Capture the cell that displays the provided text and extract its (x, y) central coordinate. 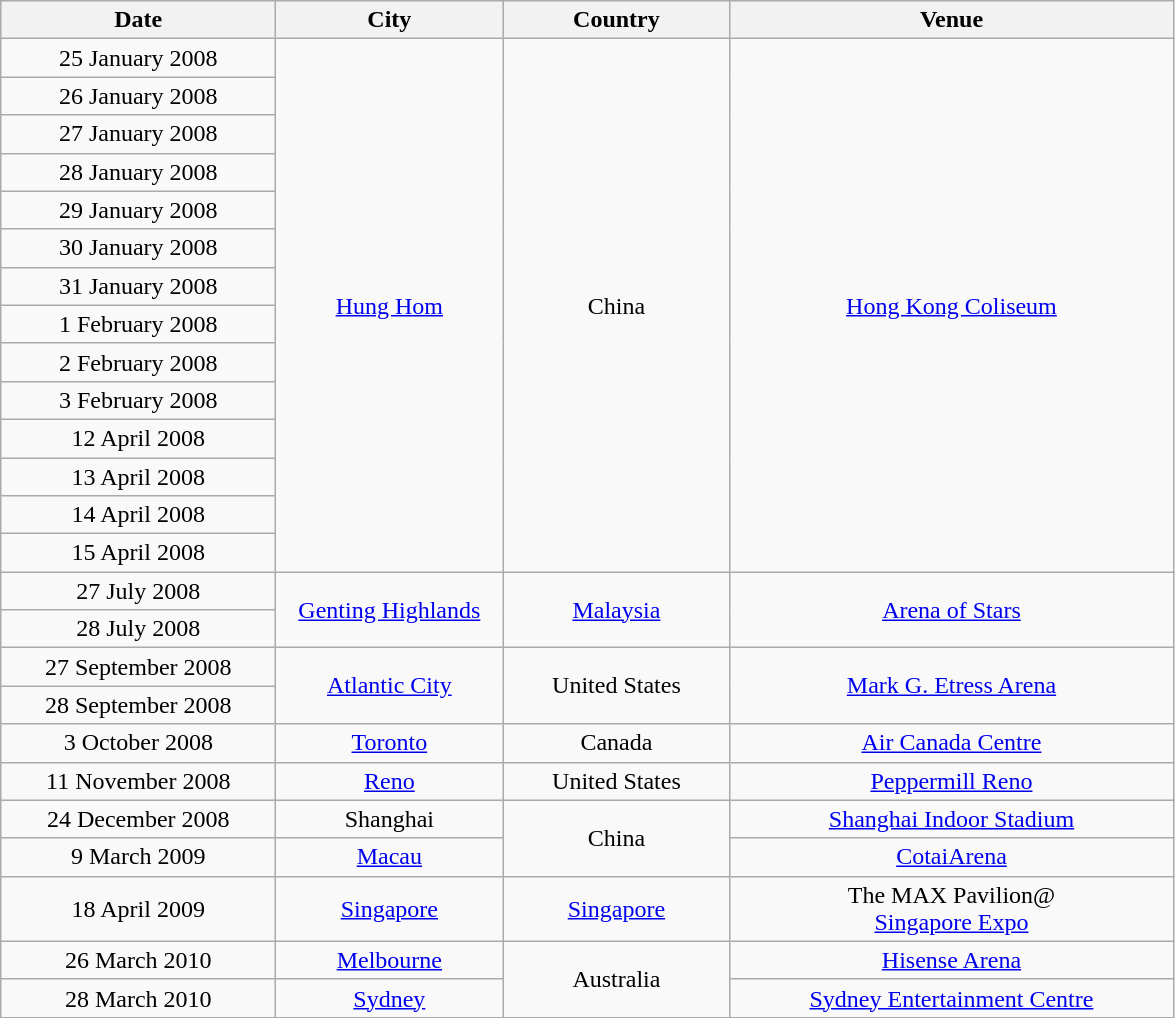
28 September 2008 (138, 705)
Sydney Entertainment Centre (952, 998)
26 March 2010 (138, 960)
29 January 2008 (138, 210)
The MAX Pavilion@Singapore Expo (952, 908)
Country (616, 20)
Air Canada Centre (952, 743)
Venue (952, 20)
Canada (616, 743)
25 January 2008 (138, 58)
26 January 2008 (138, 96)
Shanghai (390, 819)
Peppermill Reno (952, 781)
28 January 2008 (138, 172)
Reno (390, 781)
Date (138, 20)
Melbourne (390, 960)
27 July 2008 (138, 591)
30 January 2008 (138, 248)
24 December 2008 (138, 819)
18 April 2009 (138, 908)
Shanghai Indoor Stadium (952, 819)
9 March 2009 (138, 857)
CotaiArena (952, 857)
27 September 2008 (138, 667)
28 July 2008 (138, 629)
Mark G. Etress Arena (952, 686)
Macau (390, 857)
31 January 2008 (138, 286)
Genting Highlands (390, 610)
Toronto (390, 743)
14 April 2008 (138, 515)
Arena of Stars (952, 610)
28 March 2010 (138, 998)
2 February 2008 (138, 362)
3 October 2008 (138, 743)
11 November 2008 (138, 781)
Hung Hom (390, 306)
1 February 2008 (138, 324)
City (390, 20)
Hisense Arena (952, 960)
12 April 2008 (138, 438)
Australia (616, 979)
15 April 2008 (138, 553)
13 April 2008 (138, 477)
Malaysia (616, 610)
27 January 2008 (138, 134)
Sydney (390, 998)
Hong Kong Coliseum (952, 306)
Atlantic City (390, 686)
3 February 2008 (138, 400)
